Output the (x, y) coordinate of the center of the cell containing the given text.  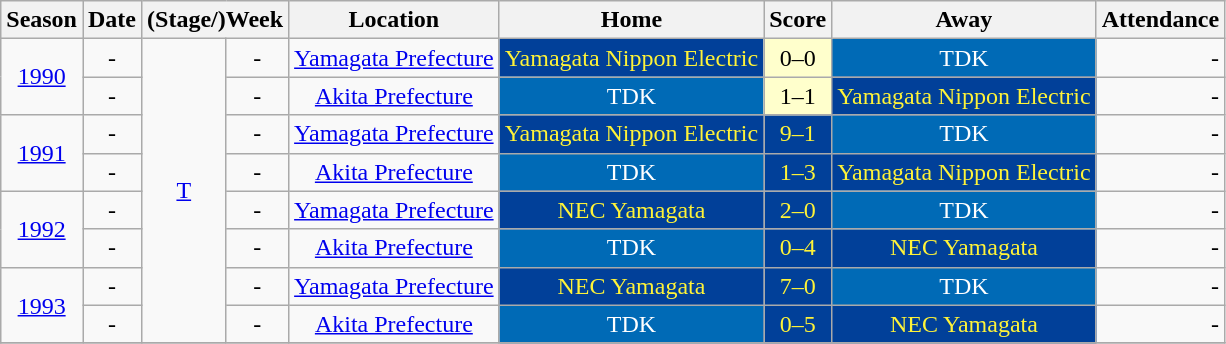
0–5 (798, 324)
1–3 (798, 172)
Date (112, 20)
T (184, 191)
2–0 (798, 210)
Season (42, 20)
0–0 (798, 58)
Attendance (1160, 20)
Score (798, 20)
Home (632, 20)
Location (394, 20)
1993 (42, 305)
Away (964, 20)
0–4 (798, 248)
1–1 (798, 96)
7–0 (798, 286)
(Stage/)Week (216, 20)
1991 (42, 153)
1990 (42, 77)
1992 (42, 229)
9–1 (798, 134)
